For the text-containing cell, return its midpoint in (x, y) coordinate format. 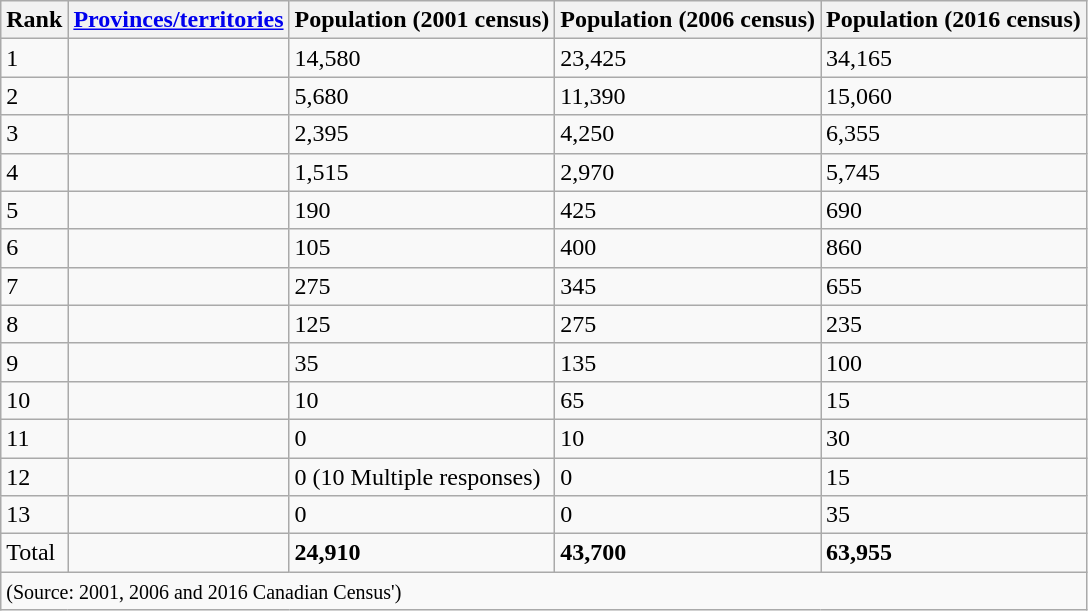
Total (34, 553)
7 (34, 286)
13 (34, 515)
2 (34, 96)
6,355 (954, 134)
15,060 (954, 96)
2,970 (688, 172)
345 (688, 286)
1,515 (422, 172)
11,390 (688, 96)
235 (954, 324)
30 (954, 438)
190 (422, 210)
4 (34, 172)
400 (688, 248)
135 (688, 362)
14,580 (422, 58)
(Source: 2001, 2006 and 2016 Canadian Census') (544, 591)
5 (34, 210)
65 (688, 400)
11 (34, 438)
860 (954, 248)
5,680 (422, 96)
63,955 (954, 553)
690 (954, 210)
34,165 (954, 58)
Population (2001 census) (422, 20)
125 (422, 324)
Population (2016 census) (954, 20)
425 (688, 210)
1 (34, 58)
Provinces/territories (178, 20)
0 (10 Multiple responses) (422, 477)
Population (2006 census) (688, 20)
105 (422, 248)
43,700 (688, 553)
5,745 (954, 172)
3 (34, 134)
8 (34, 324)
2,395 (422, 134)
655 (954, 286)
24,910 (422, 553)
6 (34, 248)
100 (954, 362)
9 (34, 362)
Rank (34, 20)
23,425 (688, 58)
12 (34, 477)
4,250 (688, 134)
